Pinpoint the cell where the given text exists, returning its (X, Y) midpoint coordinate. 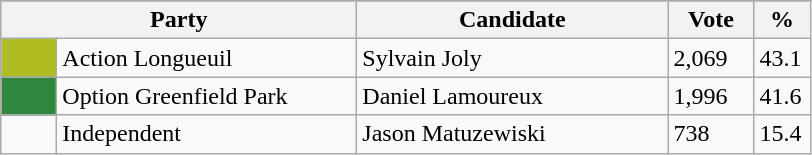
738 (711, 134)
Jason Matuzewiski (512, 134)
Candidate (512, 20)
Sylvain Joly (512, 58)
2,069 (711, 58)
Party (179, 20)
41.6 (782, 96)
15.4 (782, 134)
Daniel Lamoureux (512, 96)
1,996 (711, 96)
Action Longueuil (207, 58)
% (782, 20)
43.1 (782, 58)
Independent (207, 134)
Vote (711, 20)
Option Greenfield Park (207, 96)
